From the cell containing the given text, extract its center point as (X, Y) coordinate. 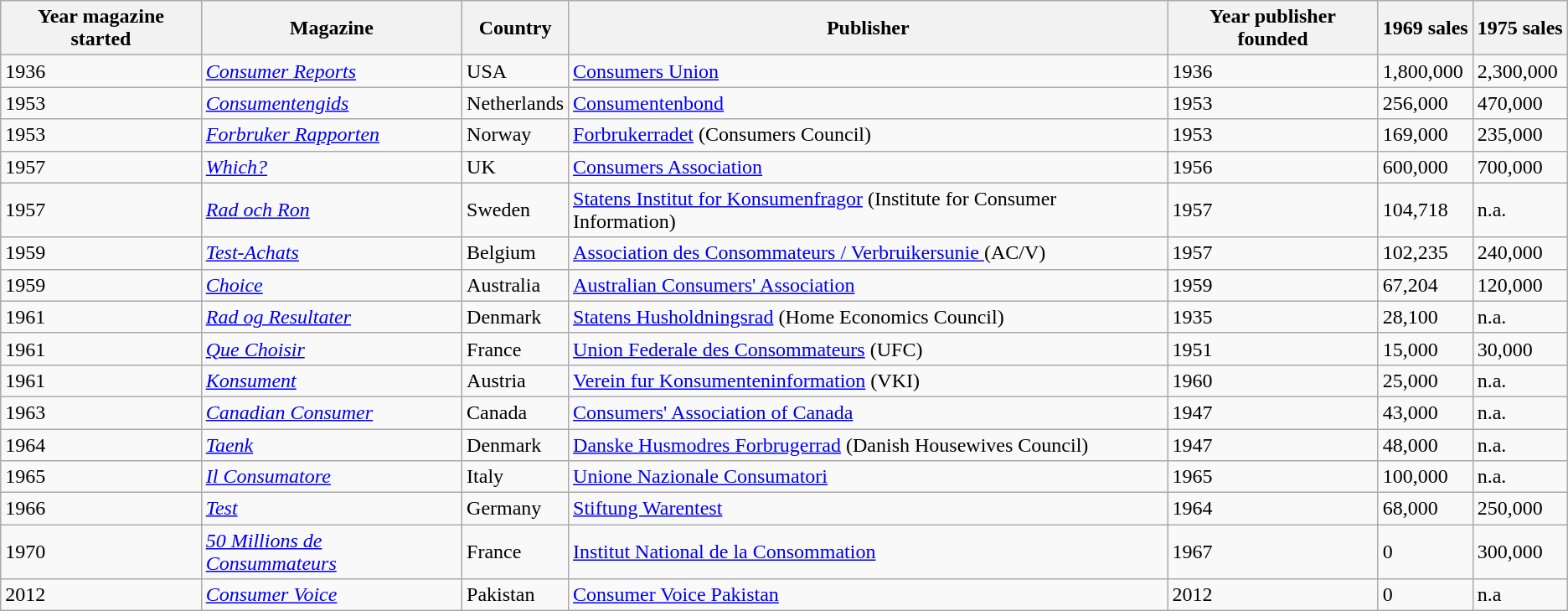
Association des Consommateurs / Verbruikersunie (AC/V) (868, 253)
250,000 (1519, 509)
n.a (1519, 595)
Consumentenbond (868, 103)
Belgium (516, 253)
Norway (516, 135)
Test-Achats (332, 253)
Forbrukerradet (Consumers Council) (868, 135)
50 Millions de Consummateurs (332, 551)
15,000 (1426, 349)
1951 (1273, 349)
Union Federale des Consommateurs (UFC) (868, 349)
30,000 (1519, 349)
Netherlands (516, 103)
67,204 (1426, 285)
UK (516, 167)
Consumentengids (332, 103)
Austria (516, 381)
Test (332, 509)
Consumer Voice Pakistan (868, 595)
600,000 (1426, 167)
25,000 (1426, 381)
Year magazine started (101, 28)
43,000 (1426, 412)
Statens Husholdningsrad (Home Economics Council) (868, 317)
256,000 (1426, 103)
1970 (101, 551)
Canadian Consumer (332, 412)
Magazine (332, 28)
Consumers Association (868, 167)
1966 (101, 509)
Il Consumatore (332, 477)
Australian Consumers' Association (868, 285)
Institut National de la Consommation (868, 551)
Consumers' Association of Canada (868, 412)
Pakistan (516, 595)
Rad og Resultater (332, 317)
Sweden (516, 210)
28,100 (1426, 317)
1967 (1273, 551)
1963 (101, 412)
Year publisher founded (1273, 28)
Consumers Union (868, 71)
68,000 (1426, 509)
2,300,000 (1519, 71)
1,800,000 (1426, 71)
Verein fur Konsumenteninformation (VKI) (868, 381)
Stiftung Warentest (868, 509)
48,000 (1426, 445)
Choice (332, 285)
Country (516, 28)
Unione Nazionale Consumatori (868, 477)
Rad och Ron (332, 210)
240,000 (1519, 253)
Que Choisir (332, 349)
235,000 (1519, 135)
169,000 (1426, 135)
120,000 (1519, 285)
Danske Husmodres Forbrugerrad (Danish Housewives Council) (868, 445)
Italy (516, 477)
100,000 (1426, 477)
Konsument (332, 381)
1956 (1273, 167)
1935 (1273, 317)
1960 (1273, 381)
700,000 (1519, 167)
Publisher (868, 28)
300,000 (1519, 551)
Taenk (332, 445)
1975 sales (1519, 28)
Statens Institut for Konsumenfragor (Institute for Consumer Information) (868, 210)
470,000 (1519, 103)
USA (516, 71)
Australia (516, 285)
104,718 (1426, 210)
Consumer Reports (332, 71)
Germany (516, 509)
1969 sales (1426, 28)
102,235 (1426, 253)
Canada (516, 412)
Which? (332, 167)
Forbruker Rapporten (332, 135)
Consumer Voice (332, 595)
